Capture the cell that displays the provided text and extract its [X, Y] central coordinate. 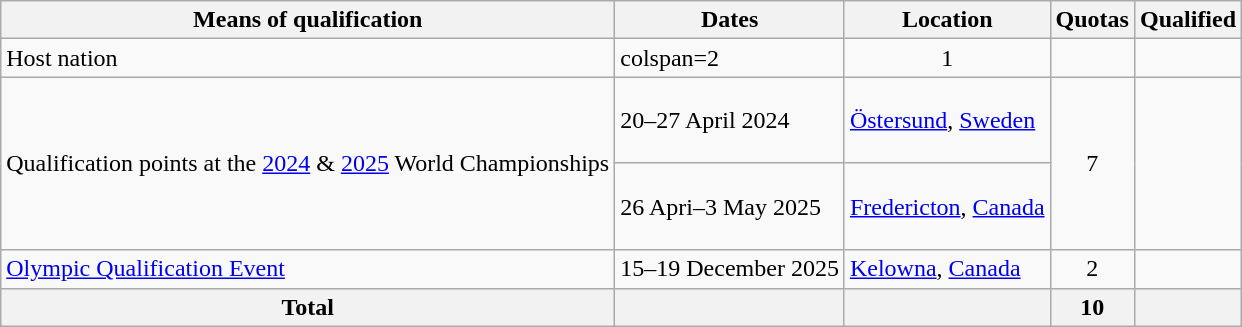
Östersund, Sweden [947, 120]
Qualification points at the 2024 & 2025 World Championships [308, 164]
Qualified [1188, 20]
Olympic Qualification Event [308, 269]
Means of qualification [308, 20]
Dates [730, 20]
2 [1092, 269]
Total [308, 307]
1 [947, 58]
7 [1092, 164]
Quotas [1092, 20]
Location [947, 20]
20–27 April 2024 [730, 120]
Host nation [308, 58]
Fredericton, Canada [947, 206]
26 Apri–3 May 2025 [730, 206]
15–19 December 2025 [730, 269]
10 [1092, 307]
colspan=2 [730, 58]
Kelowna, Canada [947, 269]
